Extract the (X, Y) coordinate from the center of the cell holding the provided text.  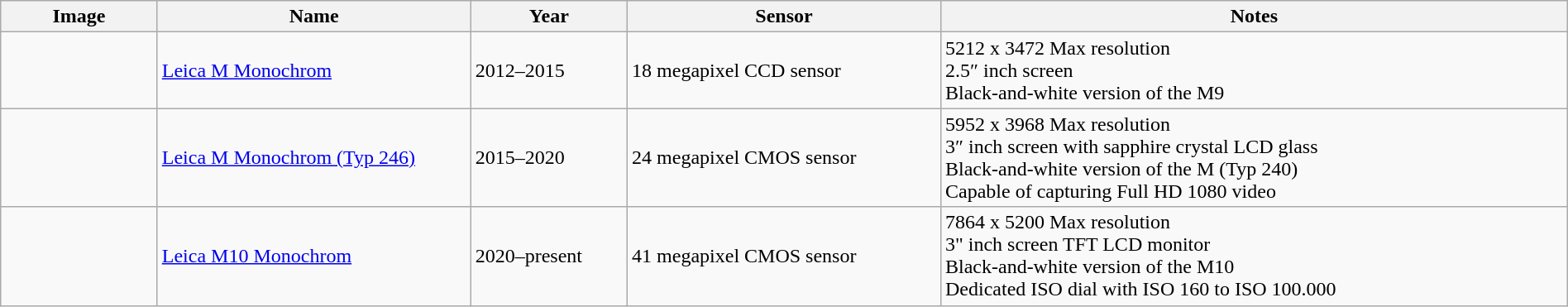
2020–present (549, 257)
7864 x 5200 Max resolution 3" inch screen TFT LCD monitor Black-and-white version of the M10 Dedicated ISO dial with ISO 160 to ISO 100.000 (1254, 257)
Name (314, 17)
Notes (1254, 17)
2012–2015 (549, 70)
41 megapixel CMOS sensor (784, 257)
24 megapixel CMOS sensor (784, 157)
Leica M Monochrom (Typ 246) (314, 157)
2015–2020 (549, 157)
Leica M10 Monochrom (314, 257)
5212 x 3472 Max resolution 2.5″ inch screen Black-and-white version of the M9 (1254, 70)
18 megapixel CCD sensor (784, 70)
Image (79, 17)
Year (549, 17)
Leica M Monochrom (314, 70)
Sensor (784, 17)
